Find where the given text appears and provide that cell's center as (X, Y) coordinate. 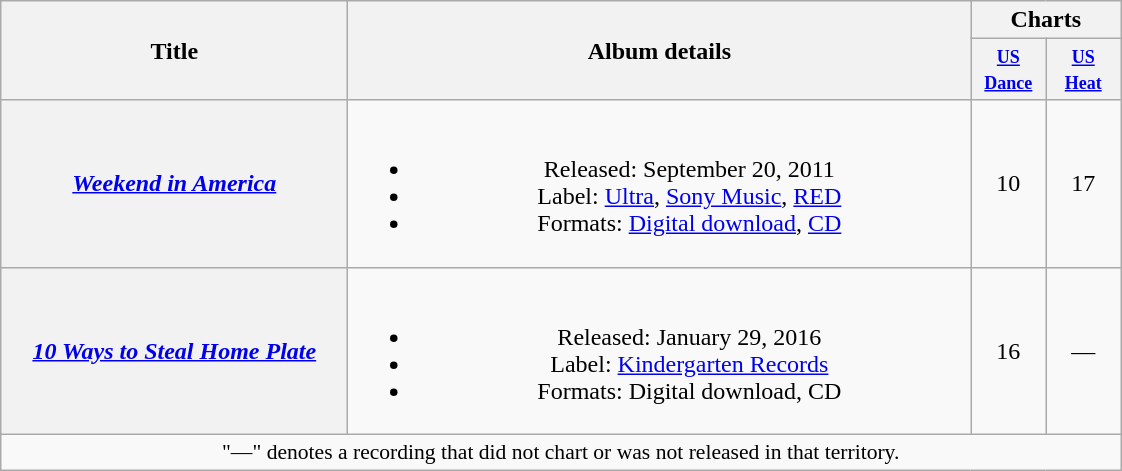
USHeat (1084, 70)
— (1084, 350)
10 (1008, 184)
16 (1008, 350)
USDance (1008, 70)
Charts (1046, 20)
Released: September 20, 2011Label: Ultra, Sony Music, REDFormats: Digital download, CD (660, 184)
"—" denotes a recording that did not chart or was not released in that territory. (561, 452)
Title (174, 50)
Released: January 29, 2016Label: Kindergarten RecordsFormats: Digital download, CD (660, 350)
17 (1084, 184)
Weekend in America (174, 184)
10 Ways to Steal Home Plate (174, 350)
Album details (660, 50)
